Return (X, Y) of the center of cell containing provided text 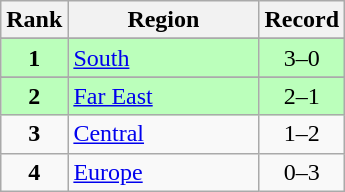
3 (34, 134)
3–0 (302, 58)
0–3 (302, 172)
Record (302, 20)
Far East (164, 96)
2–1 (302, 96)
2 (34, 96)
South (164, 58)
1 (34, 58)
Region (164, 20)
Europe (164, 172)
1–2 (302, 134)
4 (34, 172)
Central (164, 134)
Rank (34, 20)
